From the cell containing the given text, extract its center point as (x, y) coordinate. 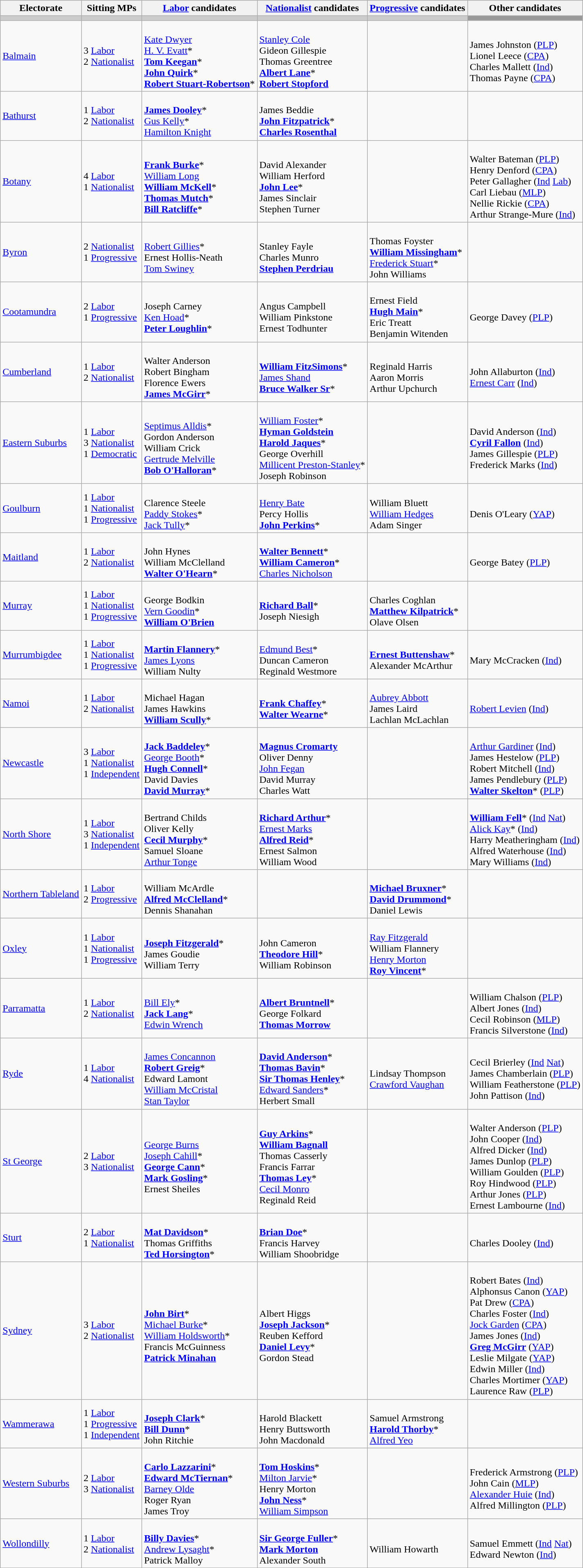
Frank Burke* William Long William McKell* Thomas Mutch* Bill Ratcliffe* (199, 181)
Joseph Carney Ken Hoad* Peter Loughlin* (199, 312)
Richard Ball* Joseph Niesigh (312, 606)
Sitting MPs (112, 8)
Frank Chaffey* Walter Wearne* (312, 703)
Wammerawa (41, 1424)
2 Nationalist1 Progressive (112, 252)
Walter Anderson Robert Bingham Florence Ewers James McGirr* (199, 372)
Stanley Fayle Charles Munro Stephen Perdriau (312, 252)
William Fell* (Ind Nat) Alick Kay* (Ind) Harry Meatheringham (Ind) Alfred Waterhouse (Ind) Mary Williams (Ind) (525, 834)
George Bodkin Vern Goodin* William O'Brien (199, 606)
Edmund Best* Duncan Cameron Reginald Westmore (312, 655)
1 Labor3 Nationalist1 Independent (112, 834)
Joseph Clark* Bill Dunn* John Ritchie (199, 1424)
Labor candidates (199, 8)
Oxley (41, 948)
Balmain (41, 56)
Wollondilly (41, 1543)
Magnus Cromarty Oliver Denny John Fegan David Murray Charles Watt (312, 763)
William Foster* Hyman Goldstein Harold Jaques* George Overhill Millicent Preston-Stanley* Joseph Robinson (312, 443)
George Davey (PLP) (525, 312)
Ray Fitzgerald William Flannery Henry Morton Roy Vincent* (417, 948)
Newcastle (41, 763)
John Birt* Michael Burke* William Holdsworth* Francis McGuinness Patrick Minahan (199, 1330)
Northern Tableland (41, 894)
Aubrey Abbott James Laird Lachlan McLachlan (417, 703)
Murray (41, 606)
Parramatta (41, 1008)
2 Labor1 Progressive (112, 312)
Mat Davidson* Thomas Griffiths Ted Horsington* (199, 1238)
Albert Higgs Joseph Jackson* Reuben Kefford Daniel Levy* Gordon Stead (312, 1330)
James Concannon Robert Greig* Edward Lamont William McCristal Stan Taylor (199, 1074)
James Johnston (PLP) Lionel Leece (CPA) Charles Mallett (Ind) Thomas Payne (CPA) (525, 56)
John Allaburton (Ind) Ernest Carr (Ind) (525, 372)
Kate Dwyer H. V. Evatt* Tom Keegan* John Quirk* Robert Stuart-Robertson* (199, 56)
Robert Gillies* Ernest Hollis-Neath Tom Swiney (199, 252)
Charles Coghlan Matthew Kilpatrick* Olave Olsen (417, 606)
Byron (41, 252)
Cecil Brierley (Ind Nat) James Chamberlain (PLP) William Featherstone (PLP) John Pattison (Ind) (525, 1074)
Stanley Cole Gideon Gillespie Thomas Greentree Albert Lane* Robert Stopford (312, 56)
1 Labor3 Nationalist1 Democratic (112, 443)
Electorate (41, 8)
1 Labor2 Progressive (112, 894)
Walter Bennett* William Cameron* Charles Nicholson (312, 557)
Namoi (41, 703)
Carlo Lazzarini* Edward McTiernan* Barney Olde Roger Ryan James Troy (199, 1484)
Botany (41, 181)
David Alexander William Herford John Lee* James Sinclair Stephen Turner (312, 181)
Brian Doe* Francis Harvey William Shoobridge (312, 1238)
Guy Arkins* William Bagnall Thomas Casserly Francis Farrar Thomas Ley* Cecil Monro Reginald Reid (312, 1161)
Cumberland (41, 372)
Bertrand Childs Oliver Kelly Cecil Murphy* Samuel Sloane Arthur Tonge (199, 834)
Sturt (41, 1238)
3 Labor1 Nationalist1 Independent (112, 763)
David Anderson (Ind) Cyril Fallon (Ind) James Gillespie (PLP) Frederick Marks (Ind) (525, 443)
Harold Blackett Henry Buttsworth John Macdonald (312, 1424)
Clarence Steele Paddy Stokes* Jack Tully* (199, 508)
Michael Bruxner* David Drummond* Daniel Lewis (417, 894)
Goulburn (41, 508)
Jack Baddeley* George Booth* Hugh Connell* David Davies David Murray* (199, 763)
Denis O'Leary (YAP) (525, 508)
David Anderson* Thomas Bavin* Sir Thomas Henley* Edward Sanders* Herbert Small (312, 1074)
John Cameron Theodore Hill* William Robinson (312, 948)
Bathurst (41, 116)
Michael Hagan James Hawkins William Scully* (199, 703)
Mary McCracken (Ind) (525, 655)
Joseph Fitzgerald* James Goudie William Terry (199, 948)
William Chalson (PLP) Albert Jones (Ind) Cecil Robinson (MLP) Francis Silverstone (Ind) (525, 1008)
Cootamundra (41, 312)
Thomas Foyster William Missingham* Frederick Stuart* John Williams (417, 252)
Other candidates (525, 8)
Ernest Buttenshaw* Alexander McArthur (417, 655)
Richard Arthur* Ernest Marks Alfred Reid* Ernest Salmon William Wood (312, 834)
Walter Bateman (PLP) Henry Denford (CPA) Peter Gallagher (Ind Lab) Carl Liebau (MLP) Nellie Rickie (CPA) Arthur Strange-Mure (Ind) (525, 181)
William FitzSimons* James Shand Bruce Walker Sr* (312, 372)
Angus Campbell William Pinkstone Ernest Todhunter (312, 312)
Tom Hoskins* Milton Jarvie* Henry Morton John Ness* William Simpson (312, 1484)
Martin Flannery* James Lyons William Nulty (199, 655)
Albert Bruntnell* George Folkard Thomas Morrow (312, 1008)
Ryde (41, 1074)
Progressive candidates (417, 8)
St George (41, 1161)
Samuel Emmett (Ind Nat) Edward Newton (Ind) (525, 1543)
4 Labor1 Nationalist (112, 181)
2 Labor1 Nationalist (112, 1238)
Reginald Harris Aaron Morris Arthur Upchurch (417, 372)
Bill Ely* Jack Lang* Edwin Wrench (199, 1008)
Sir George Fuller* Mark Morton Alexander South (312, 1543)
Charles Dooley (Ind) (525, 1238)
Samuel Armstrong Harold Thorby* Alfred Yeo (417, 1424)
Maitland (41, 557)
Murrumbigdee (41, 655)
William McArdle Alfred McClelland* Dennis Shanahan (199, 894)
Sydney (41, 1330)
1 Labor4 Nationalist (112, 1074)
Ernest Field Hugh Main* Eric Treatt Benjamin Witenden (417, 312)
Henry Bate Percy Hollis John Perkins* (312, 508)
Eastern Suburbs (41, 443)
Billy Davies* Andrew Lysaght* Patrick Malloy (199, 1543)
North Shore (41, 834)
Lindsay Thompson Crawford Vaughan (417, 1074)
James Beddie John Fitzpatrick* Charles Rosenthal (312, 116)
Septimus Alldis* Gordon Anderson William Crick Gertrude Melville Bob O'Halloran* (199, 443)
George Burns Joseph Cahill* George Cann* Mark Gosling* Ernest Sheiles (199, 1161)
Robert Levien (Ind) (525, 703)
William Bluett William Hedges Adam Singer (417, 508)
Nationalist candidates (312, 8)
William Howarth (417, 1543)
Arthur Gardiner (Ind) James Hestelow (PLP) Robert Mitchell (Ind) James Pendlebury (PLP) Walter Skelton* (PLP) (525, 763)
James Dooley* Gus Kelly* Hamilton Knight (199, 116)
1 Labor1 Progressive1 Independent (112, 1424)
John Hynes William McClelland Walter O'Hearn* (199, 557)
Western Suburbs (41, 1484)
Frederick Armstrong (PLP) John Cain (MLP) Alexander Huie (Ind) Alfred Millington (PLP) (525, 1484)
George Batey (PLP) (525, 557)
